Identify which cell holds the provided text, then report its [X, Y] central coordinate. 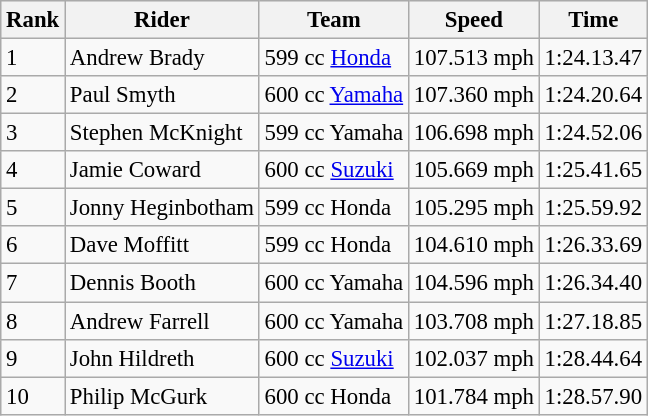
6 [33, 245]
Rider [162, 20]
Andrew Farrell [162, 321]
Stephen McKnight [162, 133]
101.784 mph [474, 396]
7 [33, 283]
1:24.52.06 [593, 133]
107.360 mph [474, 95]
9 [33, 358]
2 [33, 95]
Rank [33, 20]
10 [33, 396]
1:25.59.92 [593, 208]
105.295 mph [474, 208]
1:25.41.65 [593, 170]
106.698 mph [474, 133]
103.708 mph [474, 321]
3 [33, 133]
104.610 mph [474, 245]
Andrew Brady [162, 58]
1:26.34.40 [593, 283]
Jamie Coward [162, 170]
1:24.20.64 [593, 95]
Jonny Heginbotham [162, 208]
Dave Moffitt [162, 245]
599 cc Yamaha [334, 133]
5 [33, 208]
1:28.57.90 [593, 396]
1:26.33.69 [593, 245]
Dennis Booth [162, 283]
1:28.44.64 [593, 358]
Speed [474, 20]
1 [33, 58]
Philip McGurk [162, 396]
Paul Smyth [162, 95]
4 [33, 170]
1:24.13.47 [593, 58]
107.513 mph [474, 58]
104.596 mph [474, 283]
Team [334, 20]
102.037 mph [474, 358]
1:27.18.85 [593, 321]
105.669 mph [474, 170]
Time [593, 20]
600 cc Honda [334, 396]
John Hildreth [162, 358]
8 [33, 321]
